Search for the cell housing the specified text and yield its [x, y] center coordinate. 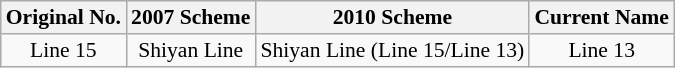
2007 Scheme [190, 18]
2010 Scheme [392, 18]
Original No. [64, 18]
Shiyan Line (Line 15/Line 13) [392, 50]
Line 15 [64, 50]
Shiyan Line [190, 50]
Line 13 [602, 50]
Current Name [602, 18]
